Scan for the cell matching the given text and deliver its [X, Y] coordinate at center. 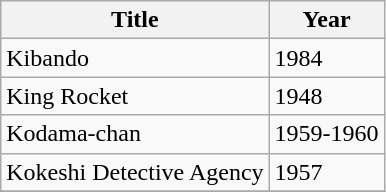
Kodama-chan [135, 134]
1957 [326, 172]
Year [326, 20]
Kokeshi Detective Agency [135, 172]
Kibando [135, 58]
1984 [326, 58]
1959-1960 [326, 134]
Title [135, 20]
1948 [326, 96]
King Rocket [135, 96]
